Return [x, y] of the center of cell containing provided text 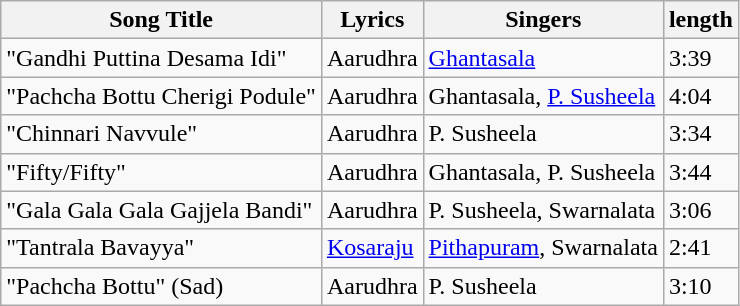
"Pachcha Bottu" (Sad) [162, 286]
"Fifty/Fifty" [162, 172]
3:44 [700, 172]
Lyrics [372, 20]
3:10 [700, 286]
2:41 [700, 248]
length [700, 20]
3:06 [700, 210]
"Tantrala Bavayya" [162, 248]
"Gala Gala Gala Gajjela Bandi" [162, 210]
"Chinnari Navvule" [162, 134]
"Gandhi Puttina Desama Idi" [162, 58]
"Pachcha Bottu Cherigi Podule" [162, 96]
4:04 [700, 96]
Kosaraju [372, 248]
3:34 [700, 134]
P. Susheela, Swarnalata [543, 210]
Ghantasala [543, 58]
Pithapuram, Swarnalata [543, 248]
Singers [543, 20]
3:39 [700, 58]
Song Title [162, 20]
